Search for the cell housing the specified text and yield its (X, Y) center coordinate. 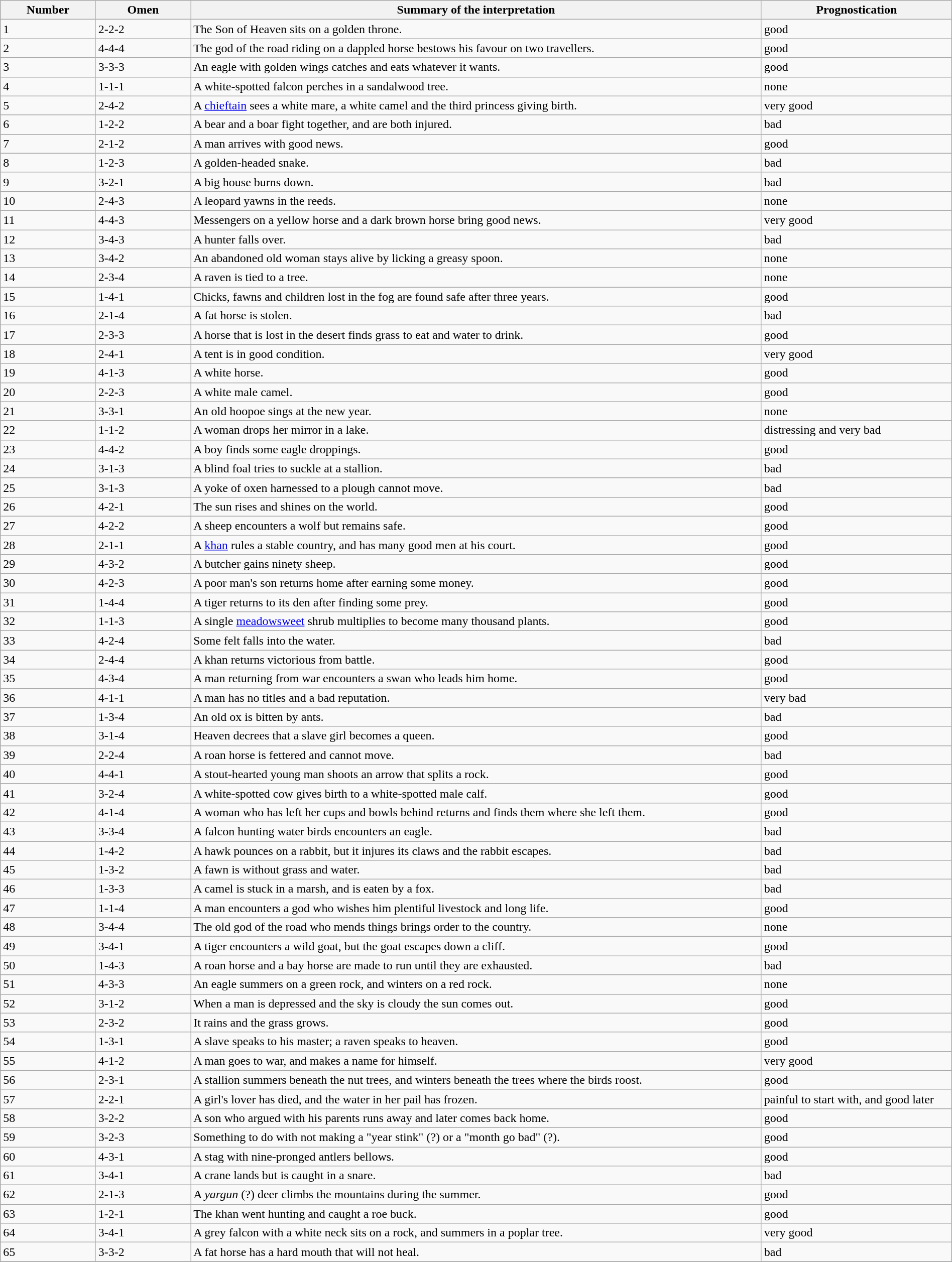
34 (48, 660)
1-2-1 (143, 1214)
When a man is depressed and the sky is cloudy the sun comes out. (476, 1003)
57 (48, 1099)
22 (48, 430)
1-1-3 (143, 621)
3-2-3 (143, 1137)
A man arrives with good news. (476, 144)
A khan rules a stable country, and has many good men at his court. (476, 545)
2-4-2 (143, 105)
4-4-4 (143, 48)
26 (48, 507)
43 (48, 831)
A woman who has left her cups and bowls behind returns and finds them where she left them. (476, 812)
2-3-1 (143, 1080)
6 (48, 124)
A golden-headed snake. (476, 163)
A crane lands but is caught in a snare. (476, 1176)
2-2-2 (143, 29)
58 (48, 1118)
Number (48, 10)
4-1-1 (143, 698)
A blind foal tries to suckle at a stallion. (476, 468)
Some felt falls into the water. (476, 641)
29 (48, 564)
Prognostication (857, 10)
24 (48, 468)
3-4-3 (143, 239)
2-4-4 (143, 660)
2-3-4 (143, 278)
A roan horse is fettered and cannot move. (476, 755)
37 (48, 717)
3-2-1 (143, 182)
3-2-2 (143, 1118)
Summary of the interpretation (476, 10)
A chieftain sees a white mare, a white camel and the third princess giving birth. (476, 105)
4 (48, 86)
49 (48, 946)
19 (48, 373)
A bear and a boar fight together, and are both injured. (476, 124)
A roan horse and a bay horse are made to run until they are exhausted. (476, 965)
4-1-2 (143, 1061)
4-3-2 (143, 564)
9 (48, 182)
18 (48, 354)
distressing and very bad (857, 430)
32 (48, 621)
20 (48, 392)
1-2-3 (143, 163)
4-4-3 (143, 220)
45 (48, 870)
46 (48, 889)
2-3-2 (143, 1023)
3-1-4 (143, 736)
1-1-1 (143, 86)
3-3-4 (143, 831)
10 (48, 201)
38 (48, 736)
11 (48, 220)
A khan returns victorious from battle. (476, 660)
59 (48, 1137)
3-2-4 (143, 793)
7 (48, 144)
An abandoned old woman stays alive by licking a greasy spoon. (476, 259)
An old hoopoe sings at the new year. (476, 411)
1-1-4 (143, 908)
very bad (857, 698)
A single meadowsweet shrub multiplies to become many thousand plants. (476, 621)
2-1-3 (143, 1195)
A hunter falls over. (476, 239)
A stag with nine-pronged antlers bellows. (476, 1156)
60 (48, 1156)
2-4-3 (143, 201)
53 (48, 1023)
A tent is in good condition. (476, 354)
51 (48, 984)
62 (48, 1195)
A white-spotted cow gives birth to a white-spotted male calf. (476, 793)
1-2-2 (143, 124)
3-3-2 (143, 1252)
4-3-1 (143, 1156)
48 (48, 927)
A man goes to war, and makes a name for himself. (476, 1061)
A man returning from war encounters a swan who leads him home. (476, 679)
4-1-4 (143, 812)
A woman drops her mirror in a lake. (476, 430)
28 (48, 545)
A grey falcon with a white neck sits on a rock, and summers in a poplar tree. (476, 1233)
1-3-2 (143, 870)
A fat horse is stolen. (476, 316)
A yoke of oxen harnessed to a plough cannot move. (476, 487)
4-1-3 (143, 373)
4-3-3 (143, 984)
A white male camel. (476, 392)
42 (48, 812)
A horse that is lost in the desert finds grass to eat and water to drink. (476, 335)
A fawn is without grass and water. (476, 870)
8 (48, 163)
63 (48, 1214)
A falcon hunting water birds encounters an eagle. (476, 831)
15 (48, 297)
54 (48, 1042)
3 (48, 67)
2 (48, 48)
2-2-1 (143, 1099)
56 (48, 1080)
A man encounters a god who wishes him plentiful livestock and long life. (476, 908)
A slave speaks to his master; a raven speaks to heaven. (476, 1042)
2-1-1 (143, 545)
4-4-2 (143, 449)
A yargun (?) deer climbs the mountains during the summer. (476, 1195)
It rains and the grass grows. (476, 1023)
An old ox is bitten by ants. (476, 717)
21 (48, 411)
A camel is stuck in a marsh, and is eaten by a fox. (476, 889)
4-2-1 (143, 507)
A girl's lover has died, and the water in her pail has frozen. (476, 1099)
A boy finds some eagle droppings. (476, 449)
17 (48, 335)
52 (48, 1003)
1 (48, 29)
1-4-4 (143, 602)
1-4-1 (143, 297)
2-2-4 (143, 755)
5 (48, 105)
36 (48, 698)
30 (48, 583)
4-2-2 (143, 526)
A stout-hearted young man shoots an arrow that splits a rock. (476, 774)
4-2-4 (143, 641)
Chicks, fawns and children lost in the fog are found safe after three years. (476, 297)
27 (48, 526)
23 (48, 449)
3-4-2 (143, 259)
40 (48, 774)
Heaven decrees that a slave girl becomes a queen. (476, 736)
44 (48, 851)
A fat horse has a hard mouth that will not heal. (476, 1252)
2-3-3 (143, 335)
1-3-4 (143, 717)
A man has no titles and a bad reputation. (476, 698)
Something to do with not making a "year stink" (?) or a "month go bad" (?). (476, 1137)
55 (48, 1061)
4-3-4 (143, 679)
Messengers on a yellow horse and a dark brown horse bring good news. (476, 220)
1-4-3 (143, 965)
2-2-3 (143, 392)
41 (48, 793)
An eagle summers on a green rock, and winters on a red rock. (476, 984)
A butcher gains ninety sheep. (476, 564)
A hawk pounces on a rabbit, but it injures its claws and the rabbit escapes. (476, 851)
50 (48, 965)
1-3-3 (143, 889)
A raven is tied to a tree. (476, 278)
A tiger encounters a wild goat, but the goat escapes down a cliff. (476, 946)
1-4-2 (143, 851)
47 (48, 908)
12 (48, 239)
4-2-3 (143, 583)
Omen (143, 10)
2-1-4 (143, 316)
The Son of Heaven sits on a golden throne. (476, 29)
painful to start with, and good later (857, 1099)
1-1-2 (143, 430)
A big house burns down. (476, 182)
A son who argued with his parents runs away and later comes back home. (476, 1118)
33 (48, 641)
2-1-2 (143, 144)
A poor man's son returns home after earning some money. (476, 583)
25 (48, 487)
61 (48, 1176)
The god of the road riding on a dappled horse bestows his favour on two travellers. (476, 48)
3-4-4 (143, 927)
14 (48, 278)
16 (48, 316)
3-1-2 (143, 1003)
3-3-1 (143, 411)
A white horse. (476, 373)
2-4-1 (143, 354)
31 (48, 602)
A stallion summers beneath the nut trees, and winters beneath the trees where the birds roost. (476, 1080)
A leopard yawns in the reeds. (476, 201)
A sheep encounters a wolf but remains safe. (476, 526)
35 (48, 679)
The old god of the road who mends things brings order to the country. (476, 927)
The sun rises and shines on the world. (476, 507)
65 (48, 1252)
An eagle with golden wings catches and eats whatever it wants. (476, 67)
4-4-1 (143, 774)
A white-spotted falcon perches in a sandalwood tree. (476, 86)
13 (48, 259)
A tiger returns to its den after finding some prey. (476, 602)
The khan went hunting and caught a roe buck. (476, 1214)
3-3-3 (143, 67)
1-3-1 (143, 1042)
39 (48, 755)
64 (48, 1233)
